Detect which cell encompasses the target text, then output its [x, y] center coordinate. 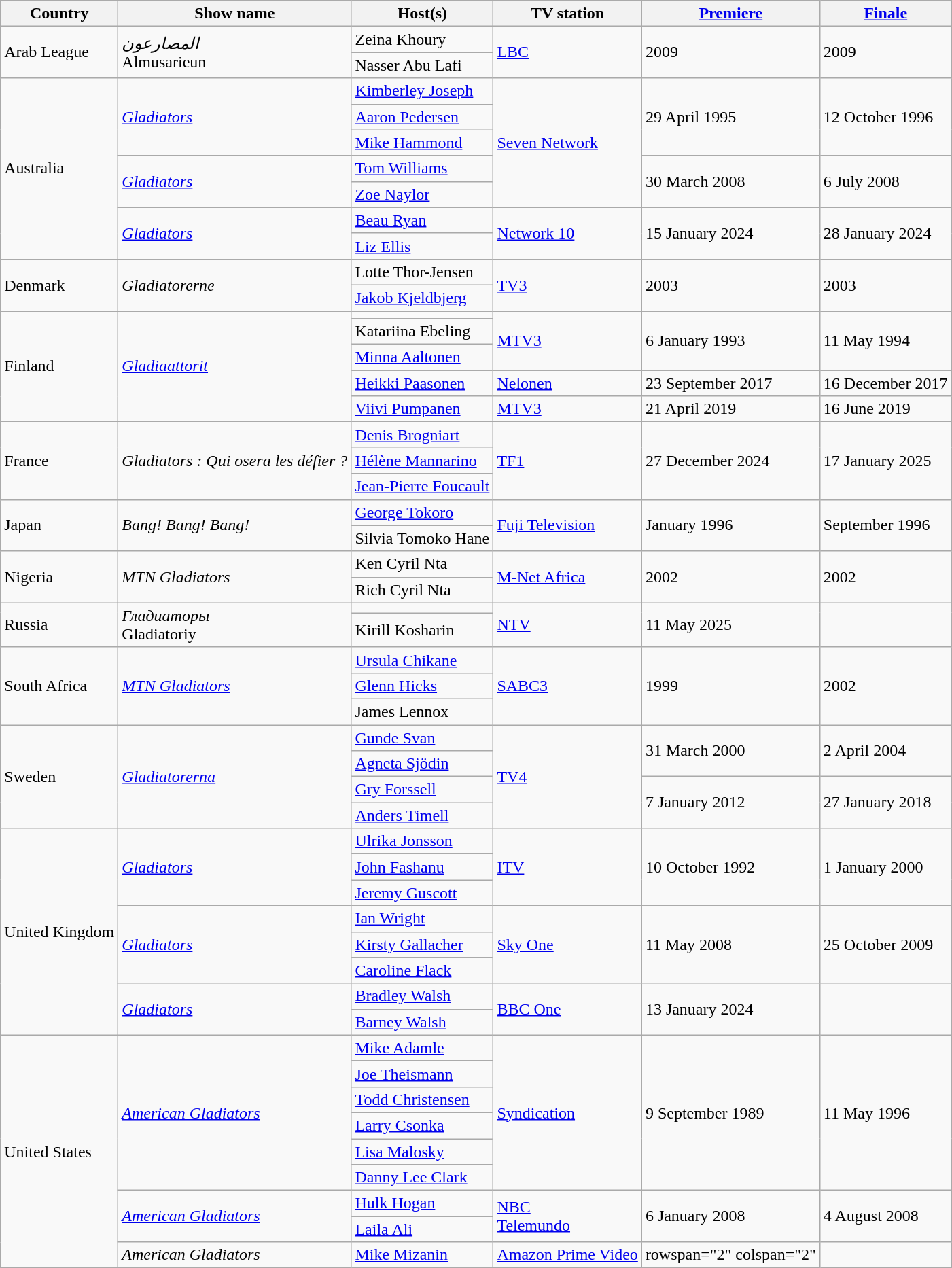
Ken Cyril Nta [423, 564]
25 October 2009 [885, 945]
James Lennox [423, 711]
Kirsty Gallacher [423, 945]
ITV [567, 867]
M-Net Africa [567, 577]
23 September 2017 [730, 383]
المصارعونAlmusarieun [235, 52]
George Tokoro [423, 512]
SABC3 [567, 686]
29 April 1995 [730, 117]
27 December 2024 [730, 461]
Rich Cyril Nta [423, 590]
Syndication [567, 1112]
Laila Ali [423, 1229]
Hélène Mannarino [423, 461]
September 1996 [885, 525]
Nasser Abu Lafi [423, 65]
16 June 2019 [885, 409]
Ursula Chikane [423, 660]
Caroline Flack [423, 970]
Zoe Naylor [423, 194]
Ulrika Jonsson [423, 841]
TV station [567, 14]
Agneta Sjödin [423, 764]
TV4 [567, 776]
Aaron Pedersen [423, 117]
Glenn Hicks [423, 686]
Sweden [60, 776]
31 March 2000 [730, 750]
Denis Brogniart [423, 435]
Mike Adamle [423, 1048]
Heikki Paasonen [423, 383]
Gladiaattorit [235, 367]
France [60, 461]
Arab League [60, 52]
6 July 2008 [885, 181]
Gladiatorerna [235, 776]
11 May 2008 [730, 945]
6 January 2008 [730, 1216]
Premiere [730, 14]
2 April 2004 [885, 750]
Hulk Hogan [423, 1203]
7 January 2012 [730, 803]
United States [60, 1151]
Beau Ryan [423, 220]
Sky One [567, 945]
Show name [235, 14]
Barney Walsh [423, 1022]
12 October 1996 [885, 117]
rowspan="2" colspan="2" [730, 1255]
Nelonen [567, 383]
Bang! Bang! Bang! [235, 525]
LBC [567, 52]
Russia [60, 625]
Lotte Thor-Jensen [423, 272]
Viivi Pumpanen [423, 409]
Minna Aaltonen [423, 357]
ГладиаторыGladiatoriy [235, 625]
United Kingdom [60, 932]
1 January 2000 [885, 867]
11 May 2025 [730, 625]
Japan [60, 525]
11 May 1996 [885, 1112]
Gladiatorerne [235, 285]
Finland [60, 367]
Danny Lee Clark [423, 1178]
10 October 1992 [730, 867]
6 January 1993 [730, 341]
Silvia Tomoko Hane [423, 538]
11 May 1994 [885, 341]
Anders Timell [423, 815]
Kimberley Joseph [423, 91]
Host(s) [423, 14]
Country [60, 14]
Jean-Pierre Foucault [423, 487]
TV3 [567, 285]
Tom Williams [423, 169]
28 January 2024 [885, 233]
Zeina Khoury [423, 39]
27 January 2018 [885, 803]
Lisa Malosky [423, 1152]
21 April 2019 [730, 409]
Network 10 [567, 233]
John Fashanu [423, 867]
Kirill Kosharin [423, 630]
Gunde Svan [423, 737]
Liz Ellis [423, 246]
Joe Theismann [423, 1074]
Finale [885, 14]
1999 [730, 686]
Mike Hammond [423, 143]
17 January 2025 [885, 461]
NBCTelemundo [567, 1216]
TF1 [567, 461]
Fuji Television [567, 525]
Mike Mizanin [423, 1255]
Nigeria [60, 577]
16 December 2017 [885, 383]
15 January 2024 [730, 233]
Jeremy Guscott [423, 893]
Todd Christensen [423, 1099]
30 March 2008 [730, 181]
BBC One [567, 1009]
9 September 1989 [730, 1112]
Gry Forssell [423, 790]
Katariina Ebeling [423, 332]
Jakob Kjeldbjerg [423, 298]
NTV [567, 625]
Larry Csonka [423, 1125]
Australia [60, 169]
South Africa [60, 686]
Bradley Walsh [423, 996]
Ian Wright [423, 919]
13 January 2024 [730, 1009]
Seven Network [567, 143]
January 1996 [730, 525]
Amazon Prime Video [567, 1255]
Gladiators : Qui osera les défier ? [235, 461]
Denmark [60, 285]
4 August 2008 [885, 1216]
